Capture the cell that displays the provided text and extract its (X, Y) central coordinate. 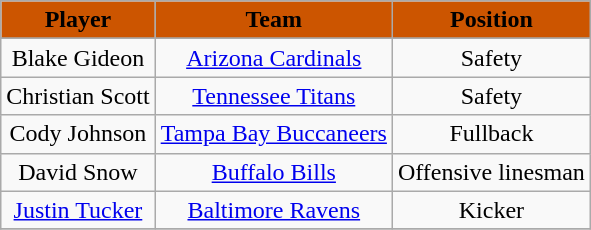
David Snow (78, 172)
Cody Johnson (78, 134)
Arizona Cardinals (274, 58)
Fullback (491, 134)
Buffalo Bills (274, 172)
Blake Gideon (78, 58)
Player (78, 20)
Kicker (491, 210)
Position (491, 20)
Team (274, 20)
Justin Tucker (78, 210)
Christian Scott (78, 96)
Baltimore Ravens (274, 210)
Tennessee Titans (274, 96)
Tampa Bay Buccaneers (274, 134)
Offensive linesman (491, 172)
